Return (X, Y) of the center of cell containing provided text 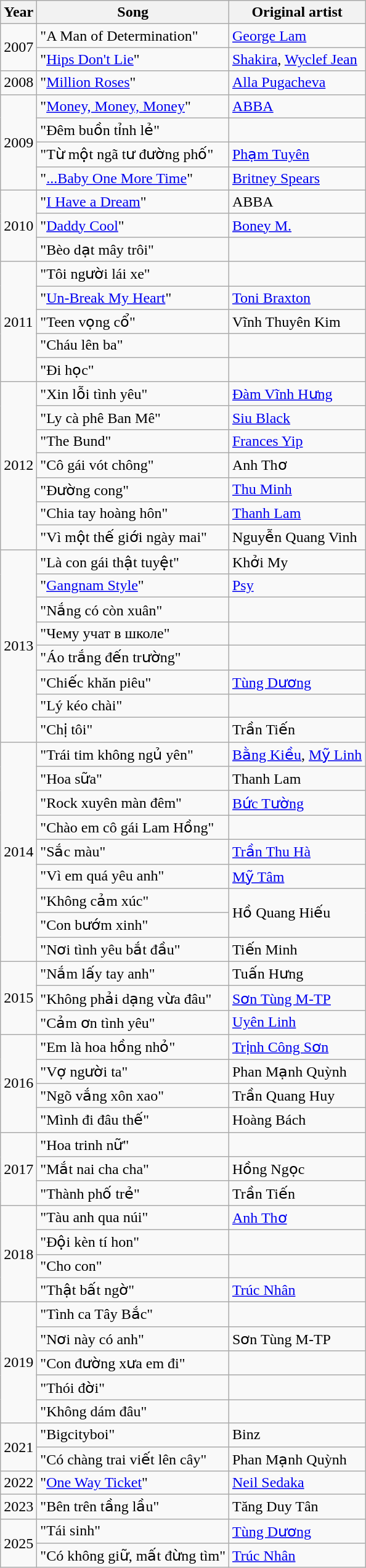
"Million Roses" (133, 83)
"Un-Break My Heart" (133, 298)
2009 (18, 142)
"Con đường xưa em đi" (133, 1363)
Frances Yip (297, 441)
Thu Minh (297, 490)
"Cô gái vót chông" (133, 465)
"Có chàng trai viết lên cây" (133, 1459)
"Ngõ vắng xôn xao" (133, 1096)
2011 (18, 322)
"Tàu anh qua núi" (133, 1218)
Trịnh Công Sơn (297, 1047)
"Bèo dạt mây trôi" (133, 249)
"Hoa trinh nữ" (133, 1144)
2017 (18, 1169)
"Đêm buồn tỉnh lẻ" (133, 130)
Hoàng Bách (297, 1120)
"Vì một thế giới ngày mai" (133, 538)
"Vì em quá yêu anh" (133, 876)
"Đường cong" (133, 490)
Bức Tường (297, 803)
"Lý kéo chài" (133, 706)
"Nắm lấy tay anh" (133, 974)
"Gangnam Style" (133, 586)
"Bên trên tầng lầu" (133, 1507)
"A Man of Determination" (133, 36)
Tuấn Hưng (297, 974)
"Thói đời" (133, 1387)
"Hoa sữa" (133, 779)
"Xin lỗi tình yêu" (133, 394)
Đàm Vĩnh Hưng (297, 394)
"Có không giữ, mất đừng tìm" (133, 1556)
Siu Black (297, 417)
2018 (18, 1254)
"Là con gái thật tuyệt" (133, 562)
George Lam (297, 36)
"Mắt nai cha cha" (133, 1169)
"Teen vọng cổ" (133, 322)
2025 (18, 1543)
Mỹ Tâm (297, 876)
"Con bướm xinh" (133, 925)
Britney Spears (297, 178)
"Cho con" (133, 1266)
"Áo trắng đến trường" (133, 657)
2019 (18, 1363)
"Tái sinh" (133, 1531)
"Chị tôi" (133, 730)
Shakira, Wyclef Jean (297, 59)
"Vợ người ta" (133, 1072)
"Đi học" (133, 369)
"Từ một ngã tư đường phố" (133, 155)
Hồ Quang Hiếu (297, 913)
"The Bund" (133, 441)
"Thật bất ngờ" (133, 1290)
"Tôi người lái xe" (133, 274)
"Cháu lên ba" (133, 345)
"Bigcityboi" (133, 1435)
Tăng Duy Tân (297, 1507)
Bằng Kiều, Mỹ Linh (297, 754)
"I Have a Dream" (133, 202)
"Daddy Cool" (133, 225)
"Ly cà phê Ban Mê" (133, 417)
"Hips Don't Lie" (133, 59)
2023 (18, 1507)
"Đội kèn tí hon" (133, 1242)
"Chia tay hoàng hôn" (133, 514)
"Chào em cô gái Lam Hồng" (133, 827)
Phạm Tuyên (297, 155)
Khởi My (297, 562)
Trần Thu Hà (297, 852)
"Nơi này có anh" (133, 1339)
Binz (297, 1435)
Neil Sedaka (297, 1483)
Hồng Ngọc (297, 1169)
"Nắng có còn xuân" (133, 610)
2021 (18, 1447)
Toni Braxton (297, 298)
"Sắc màu" (133, 852)
"Thành phố trẻ" (133, 1193)
Trần Quang Huy (297, 1096)
"Money, Money, Money" (133, 106)
2014 (18, 852)
"Чему учат в школе" (133, 633)
Vĩnh Thuyên Kim (297, 322)
"...Baby One More Time" (133, 178)
Song (133, 12)
Psy (297, 586)
"Em là hoa hồng nhỏ" (133, 1047)
2010 (18, 226)
"Mình đi đâu thế" (133, 1120)
2007 (18, 47)
Uyên Linh (297, 1022)
2022 (18, 1483)
"One Way Ticket" (133, 1483)
"Tình ca Tây Bắc" (133, 1315)
2016 (18, 1083)
Original artist (297, 12)
Tiến Minh (297, 950)
"Chiếc khăn piêu" (133, 682)
"Trái tim không ngủ yên" (133, 754)
Alla Pugacheva (297, 83)
"Rock xuyên màn đêm" (133, 803)
2015 (18, 998)
Nguyễn Quang Vinh (297, 538)
2012 (18, 466)
"Không phải dạng vừa đâu" (133, 998)
2008 (18, 83)
"Không cảm xúc" (133, 901)
"Nơi tình yêu bắt đầu" (133, 950)
Year (18, 12)
"Cảm ơn tình yêu" (133, 1022)
2013 (18, 646)
Boney M. (297, 225)
"Không dám đâu" (133, 1411)
